Identify which cell holds the provided text, then report its [x, y] central coordinate. 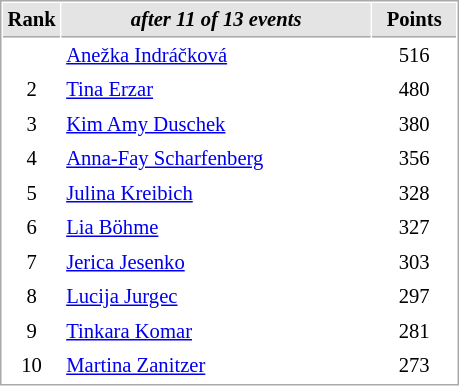
3 [32, 124]
Rank [32, 20]
7 [32, 262]
Tina Erzar [216, 90]
297 [414, 296]
9 [32, 332]
Anna-Fay Scharfenberg [216, 158]
Lucija Jurgec [216, 296]
281 [414, 332]
8 [32, 296]
Anežka Indráčková [216, 56]
Jerica Jesenko [216, 262]
303 [414, 262]
5 [32, 194]
4 [32, 158]
516 [414, 56]
Points [414, 20]
Julina Kreibich [216, 194]
327 [414, 228]
after 11 of 13 events [216, 20]
Tinkara Komar [216, 332]
2 [32, 90]
Martina Zanitzer [216, 366]
6 [32, 228]
Lia Böhme [216, 228]
Kim Amy Duschek [216, 124]
10 [32, 366]
380 [414, 124]
356 [414, 158]
273 [414, 366]
328 [414, 194]
480 [414, 90]
